Output the (x, y) coordinate of the center of the cell containing the given text.  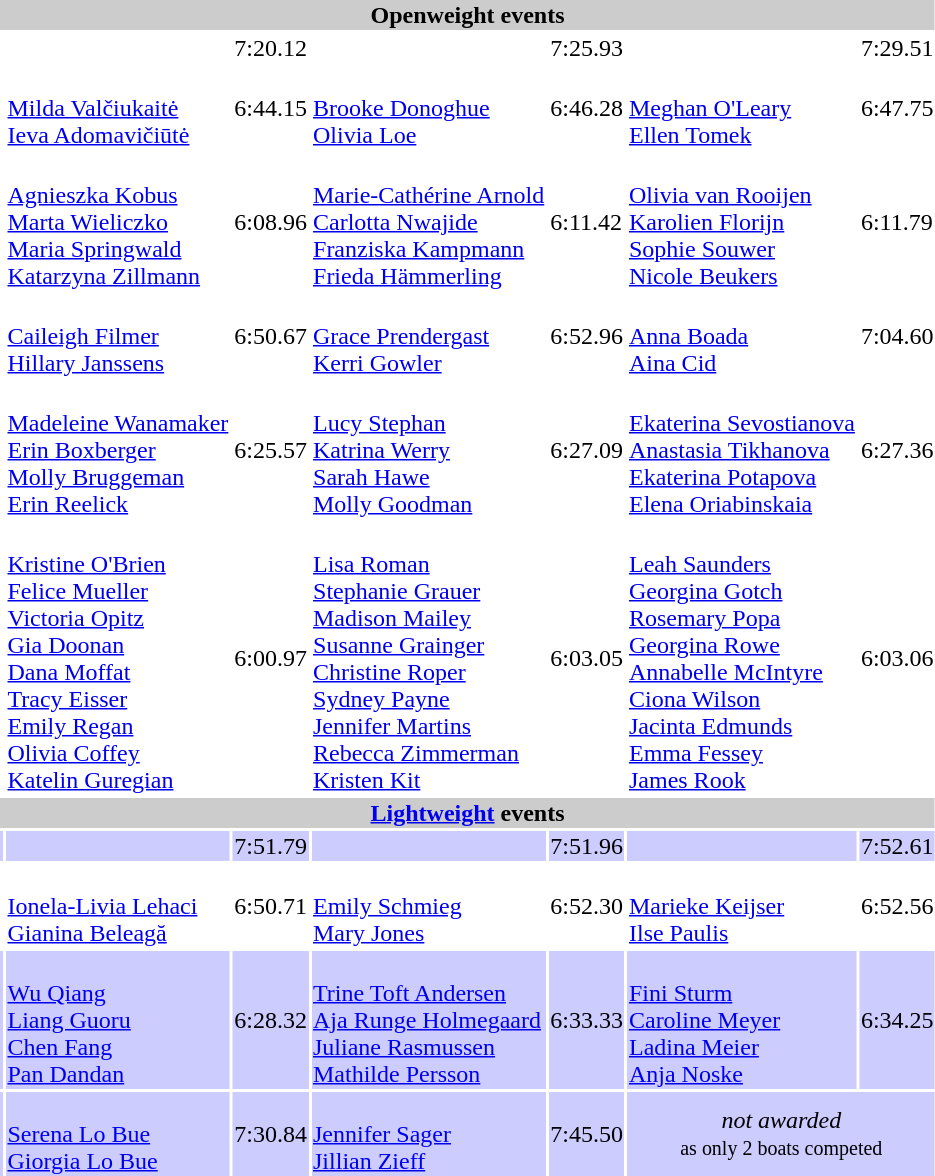
Wu QiangLiang GuoruChen FangPan Dandan (118, 1020)
6:27.36 (897, 450)
Grace PrendergastKerri Gowler (429, 336)
7:29.51 (897, 48)
Openweight events (468, 15)
Marie-Cathérine ArnoldCarlotta NwajideFranziska KampmannFrieda Hämmerling (429, 222)
7:25.93 (587, 48)
Anna BoadaAina Cid (742, 336)
6:03.06 (897, 658)
6:11.42 (587, 222)
7:51.96 (587, 846)
6:50.71 (271, 906)
6:52.56 (897, 906)
6:27.09 (587, 450)
7:51.79 (271, 846)
6:47.75 (897, 108)
6:00.97 (271, 658)
Meghan O'LearyEllen Tomek (742, 108)
Emily SchmiegMary Jones (429, 906)
Jennifer SagerJillian Zieff (429, 1134)
Serena Lo BueGiorgia Lo Bue (118, 1134)
6:28.32 (271, 1020)
Lisa RomanStephanie GrauerMadison MaileySusanne GraingerChristine RoperSydney PayneJennifer MartinsRebecca ZimmermanKristen Kit (429, 658)
Brooke DonoghueOlivia Loe (429, 108)
Milda ValčiukaitėIeva Adomavičiūtė (118, 108)
Olivia van RooijenKarolien FlorijnSophie SouwerNicole Beukers (742, 222)
7:04.60 (897, 336)
6:25.57 (271, 450)
not awardedas only 2 boats competed (781, 1134)
Kristine O'BrienFelice MuellerVictoria OpitzGia DoonanDana MoffatTracy EisserEmily ReganOlivia CoffeyKatelin Guregian (118, 658)
Madeleine WanamakerErin BoxbergerMolly BruggemanErin Reelick (118, 450)
7:52.61 (897, 846)
6:03.05 (587, 658)
6:50.67 (271, 336)
6:52.96 (587, 336)
6:44.15 (271, 108)
Lucy StephanKatrina WerrySarah HaweMolly Goodman (429, 450)
Marieke KeijserIlse Paulis (742, 906)
6:34.25 (897, 1020)
6:33.33 (587, 1020)
7:20.12 (271, 48)
Ionela-Livia LehaciGianina Beleagă (118, 906)
Lightweight events (468, 813)
6:52.30 (587, 906)
Agnieszka KobusMarta WieliczkoMaria SpringwaldKatarzyna Zillmann (118, 222)
Fini SturmCaroline MeyerLadina MeierAnja Noske (742, 1020)
6:08.96 (271, 222)
7:45.50 (587, 1134)
Leah SaundersGeorgina GotchRosemary PopaGeorgina RoweAnnabelle McIntyreCiona WilsonJacinta EdmundsEmma FesseyJames Rook (742, 658)
6:46.28 (587, 108)
Caileigh FilmerHillary Janssens (118, 336)
6:11.79 (897, 222)
Ekaterina SevostianovaAnastasia TikhanovaEkaterina PotapovaElena Oriabinskaia (742, 450)
Trine Toft AndersenAja Runge HolmegaardJuliane RasmussenMathilde Persson (429, 1020)
7:30.84 (271, 1134)
